Detect which cell encompasses the target text, then output its (X, Y) center coordinate. 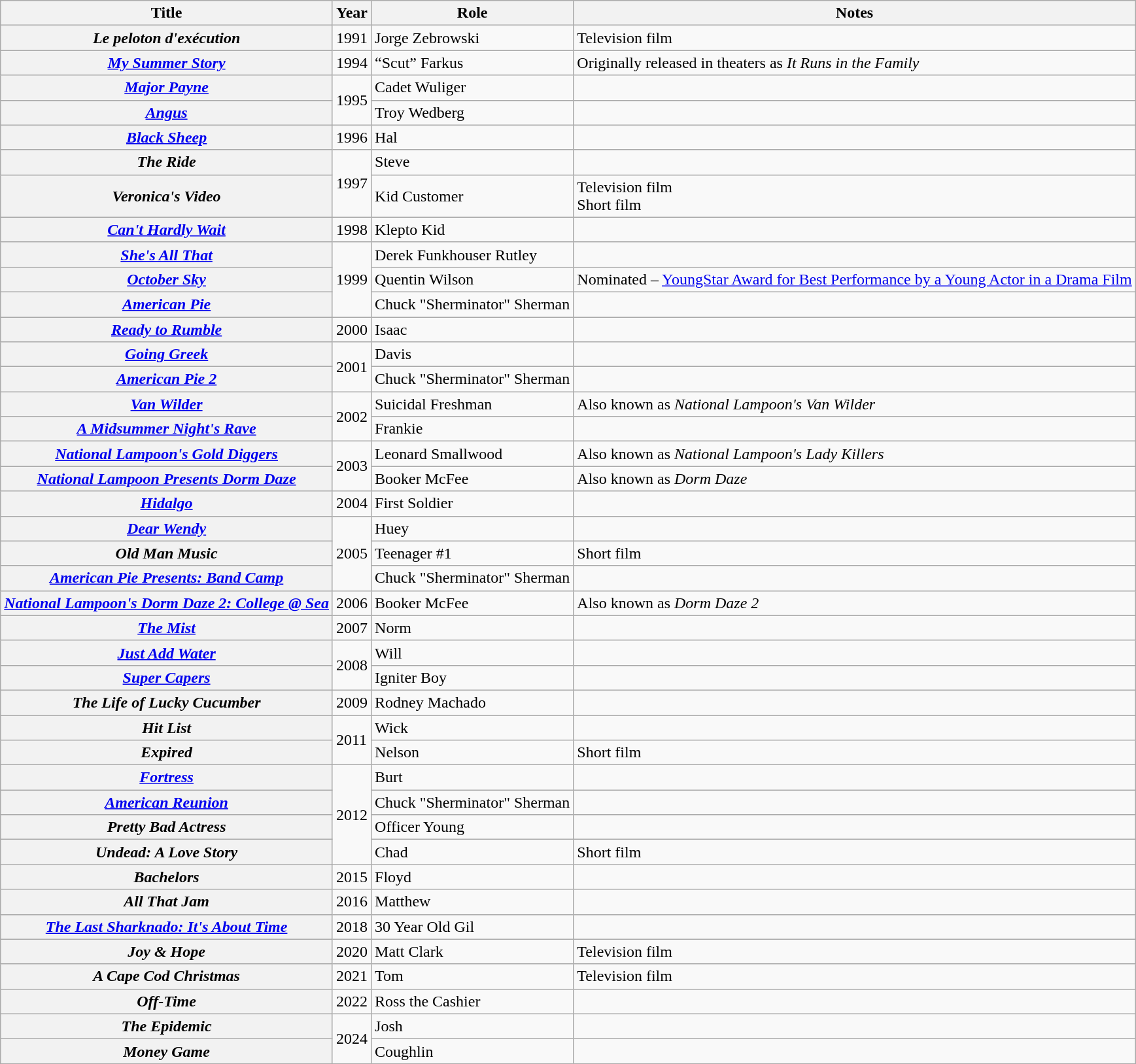
Major Payne (167, 88)
Hal (472, 137)
2024 (352, 1038)
Matt Clark (472, 952)
Steve (472, 162)
Hit List (167, 728)
American Pie (167, 304)
30 Year Old Gil (472, 927)
2005 (352, 553)
A Cape Cod Christmas (167, 976)
National Lampoon's Gold Diggers (167, 454)
Huey (472, 528)
First Soldier (472, 504)
Klepto Kid (472, 230)
Derek Funkhouser Rutley (472, 254)
1997 (352, 183)
Pretty Bad Actress (167, 827)
2021 (352, 976)
Burt (472, 778)
“Scut” Farkus (472, 63)
Role (472, 13)
Igniter Boy (472, 678)
Nelson (472, 753)
A Midsummer Night's Rave (167, 429)
1994 (352, 63)
The Last Sharknado: It's About Time (167, 927)
Leonard Smallwood (472, 454)
Television filmShort film (854, 196)
Quentin Wilson (472, 279)
Davis (472, 354)
1996 (352, 137)
Veronica's Video (167, 196)
Going Greek (167, 354)
Angus (167, 112)
Chad (472, 852)
Tom (472, 976)
2008 (352, 665)
2016 (352, 902)
1991 (352, 38)
Hidalgo (167, 504)
Originally released in theaters as It Runs in the Family (854, 63)
Undead: A Love Story (167, 852)
My Summer Story (167, 63)
American Pie Presents: Band Camp (167, 578)
Josh (472, 1026)
Fortress (167, 778)
Norm (472, 628)
Nominated – YoungStar Award for Best Performance by a Young Actor in a Drama Film (854, 279)
Bachelors (167, 877)
Old Man Music (167, 553)
2002 (352, 417)
The Life of Lucky Cucumber (167, 702)
American Pie 2 (167, 379)
Kid Customer (472, 196)
Black Sheep (167, 137)
Suicidal Freshman (472, 404)
2001 (352, 367)
Frankie (472, 429)
Off-Time (167, 1001)
Will (472, 653)
The Epidemic (167, 1026)
2007 (352, 628)
Van Wilder (167, 404)
Cadet Wuliger (472, 88)
Expired (167, 753)
American Reunion (167, 802)
Joy & Hope (167, 952)
Also known as National Lampoon's Lady Killers (854, 454)
Also known as Dorm Daze (854, 479)
The Ride (167, 162)
National Lampoon's Dorm Daze 2: College @ Sea (167, 603)
2011 (352, 740)
2003 (352, 466)
National Lampoon Presents Dorm Daze (167, 479)
2009 (352, 702)
2006 (352, 603)
1995 (352, 100)
Title (167, 13)
Can't Hardly Wait (167, 230)
1999 (352, 279)
2015 (352, 877)
2004 (352, 504)
2012 (352, 815)
Ready to Rumble (167, 329)
Ross the Cashier (472, 1001)
Year (352, 13)
2022 (352, 1001)
She's All That (167, 254)
Just Add Water (167, 653)
Jorge Zebrowski (472, 38)
Super Capers (167, 678)
Floyd (472, 877)
Officer Young (472, 827)
1998 (352, 230)
Dear Wendy (167, 528)
2000 (352, 329)
All That Jam (167, 902)
Coughlin (472, 1051)
Also known as National Lampoon's Van Wilder (854, 404)
Money Game (167, 1051)
Matthew (472, 902)
Le peloton d'exécution (167, 38)
Troy Wedberg (472, 112)
The Mist (167, 628)
2018 (352, 927)
2020 (352, 952)
Teenager #1 (472, 553)
Isaac (472, 329)
Notes (854, 13)
Wick (472, 728)
Rodney Machado (472, 702)
October Sky (167, 279)
Also known as Dorm Daze 2 (854, 603)
